Capture the cell that displays the provided text and extract its (X, Y) central coordinate. 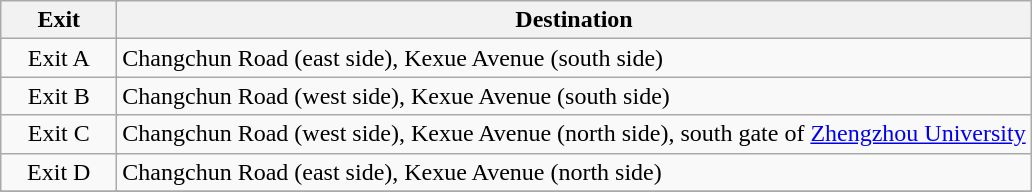
Exit (59, 20)
Changchun Road (west side), Kexue Avenue (north side), south gate of Zhengzhou University (574, 134)
Changchun Road (west side), Kexue Avenue (south side) (574, 96)
Exit A (59, 58)
Changchun Road (east side), Kexue Avenue (north side) (574, 172)
Destination (574, 20)
Exit C (59, 134)
Exit B (59, 96)
Changchun Road (east side), Kexue Avenue (south side) (574, 58)
Exit D (59, 172)
